Pinpoint the cell where the given text exists, returning its [x, y] midpoint coordinate. 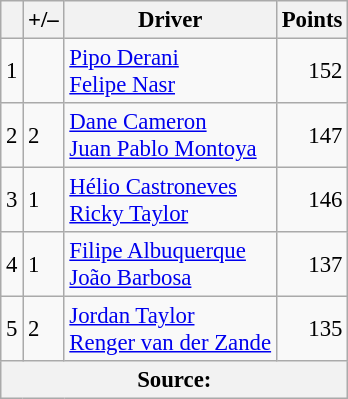
Hélio Castroneves Ricky Taylor [170, 200]
+/– [44, 20]
Dane Cameron Juan Pablo Montoya [170, 136]
152 [312, 72]
Jordan Taylor Renger van der Zande [170, 330]
146 [312, 200]
135 [312, 330]
Points [312, 20]
Filipe Albuquerque João Barbosa [170, 264]
3 [12, 200]
Pipo Derani Felipe Nasr [170, 72]
Driver [170, 20]
4 [12, 264]
137 [312, 264]
147 [312, 136]
5 [12, 330]
